Determine the (x, y) coordinate at the center of the cell enclosing the given text.  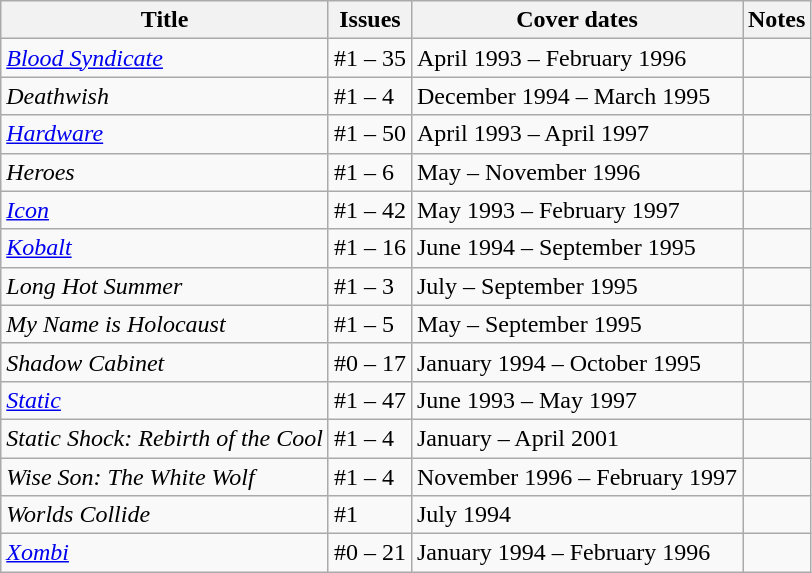
July 1994 (576, 515)
Blood Syndicate (165, 58)
Shadow Cabinet (165, 362)
July – September 1995 (576, 286)
#1 – 35 (370, 58)
My Name is Holocaust (165, 324)
#0 – 17 (370, 362)
April 1993 – April 1997 (576, 134)
April 1993 – February 1996 (576, 58)
#1 – 5 (370, 324)
Issues (370, 20)
Notes (776, 20)
Worlds Collide (165, 515)
May 1993 – February 1997 (576, 210)
May – November 1996 (576, 172)
June 1994 – September 1995 (576, 248)
Deathwish (165, 96)
January 1994 – October 1995 (576, 362)
Xombi (165, 553)
Title (165, 20)
Icon (165, 210)
Wise Son: The White Wolf (165, 477)
#1 – 42 (370, 210)
#1 – 16 (370, 248)
Kobalt (165, 248)
Cover dates (576, 20)
January 1994 – February 1996 (576, 553)
#1 – 6 (370, 172)
January – April 2001 (576, 438)
May – September 1995 (576, 324)
#1 – 50 (370, 134)
#1 – 47 (370, 400)
Static (165, 400)
#0 – 21 (370, 553)
June 1993 – May 1997 (576, 400)
December 1994 – March 1995 (576, 96)
Long Hot Summer (165, 286)
#1 (370, 515)
Hardware (165, 134)
#1 – 3 (370, 286)
November 1996 – February 1997 (576, 477)
Heroes (165, 172)
Static Shock: Rebirth of the Cool (165, 438)
